Return the (X, Y) coordinate for the center point of the cell that contains the specified text.  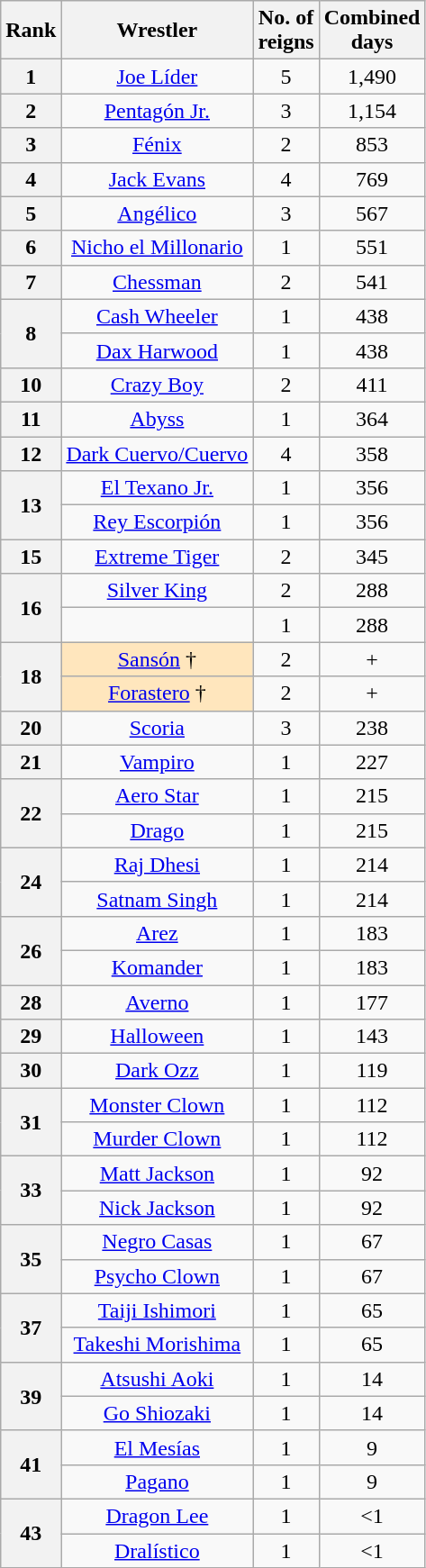
Dark Ozz (157, 1071)
Rank (31, 31)
143 (372, 1037)
8 (31, 333)
Drago (157, 830)
Vampiro (157, 762)
1,154 (372, 111)
Nick Jackson (157, 1208)
20 (31, 728)
227 (372, 762)
29 (31, 1037)
22 (31, 813)
12 (31, 453)
39 (31, 1396)
Satnam Singh (157, 899)
Abyss (157, 419)
Raj Dhesi (157, 865)
Takeshi Morishima (157, 1345)
Crazy Boy (157, 385)
Scoria (157, 728)
41 (31, 1464)
6 (31, 248)
Aero Star (157, 796)
Arez (157, 933)
Atsushi Aoki (157, 1379)
Angélico (157, 213)
Go Shiozaki (157, 1413)
551 (372, 248)
853 (372, 145)
30 (31, 1071)
28 (31, 1002)
364 (372, 419)
Joe Líder (157, 77)
567 (372, 213)
Komander (157, 967)
43 (31, 1533)
Combineddays (372, 31)
Taiji Ishimori (157, 1310)
Dralístico (157, 1550)
26 (31, 950)
119 (372, 1071)
Averno (157, 1002)
345 (372, 557)
16 (31, 608)
Rey Escorpión (157, 522)
21 (31, 762)
Cash Wheeler (157, 316)
El Texano Jr. (157, 488)
7 (31, 282)
18 (31, 676)
Forastero † (157, 693)
Dragon Lee (157, 1516)
Nicho el Millonario (157, 248)
Chessman (157, 282)
1,490 (372, 77)
411 (372, 385)
769 (372, 179)
Silver King (157, 591)
Matt Jackson (157, 1174)
Psycho Clown (157, 1276)
358 (372, 453)
13 (31, 505)
35 (31, 1259)
Negro Casas (157, 1242)
15 (31, 557)
Fénix (157, 145)
33 (31, 1191)
31 (31, 1122)
24 (31, 882)
11 (31, 419)
Extreme Tiger (157, 557)
10 (31, 385)
No. ofreigns (286, 31)
541 (372, 282)
37 (31, 1328)
177 (372, 1002)
Murder Clown (157, 1139)
Dax Harwood (157, 350)
238 (372, 728)
Dark Cuervo/Cuervo (157, 453)
Pagano (157, 1482)
Monster Clown (157, 1105)
Sansón † (157, 659)
El Mesías (157, 1447)
Halloween (157, 1037)
Wrestler (157, 31)
Jack Evans (157, 179)
Pentagón Jr. (157, 111)
